Locate the cell with the specified text and output its [X, Y] center coordinate. 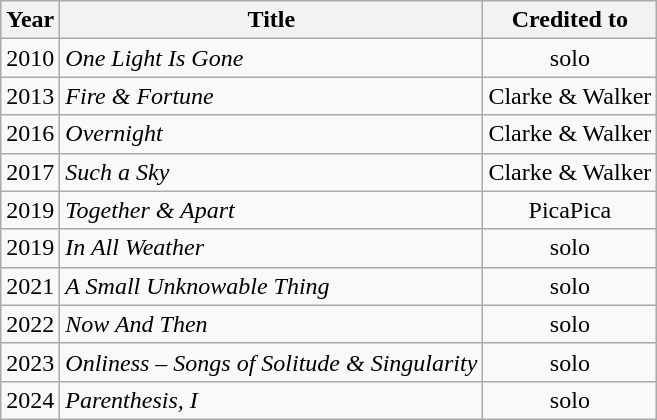
Together & Apart [272, 210]
One Light Is Gone [272, 58]
2024 [30, 400]
Now And Then [272, 324]
In All Weather [272, 248]
Fire & Fortune [272, 96]
2021 [30, 286]
2013 [30, 96]
2022 [30, 324]
2010 [30, 58]
Title [272, 20]
2016 [30, 134]
Parenthesis, I [272, 400]
Onliness – Songs of Solitude & Singularity [272, 362]
A Small Unknowable Thing [272, 286]
PicaPica [570, 210]
Such a Sky [272, 172]
Credited to [570, 20]
2017 [30, 172]
Overnight [272, 134]
2023 [30, 362]
Year [30, 20]
